Output the (X, Y) coordinate of the center of the cell containing the given text.  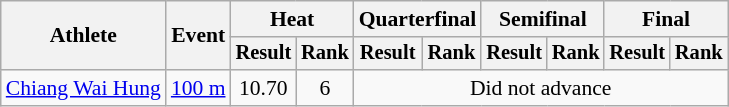
Athlete (84, 36)
100 m (198, 88)
Did not advance (541, 88)
6 (325, 88)
Quarterfinal (418, 19)
Event (198, 36)
Final (666, 19)
Semifinal (542, 19)
Chiang Wai Hung (84, 88)
10.70 (264, 88)
Heat (292, 19)
